Pinpoint the cell where the given text exists, returning its (X, Y) midpoint coordinate. 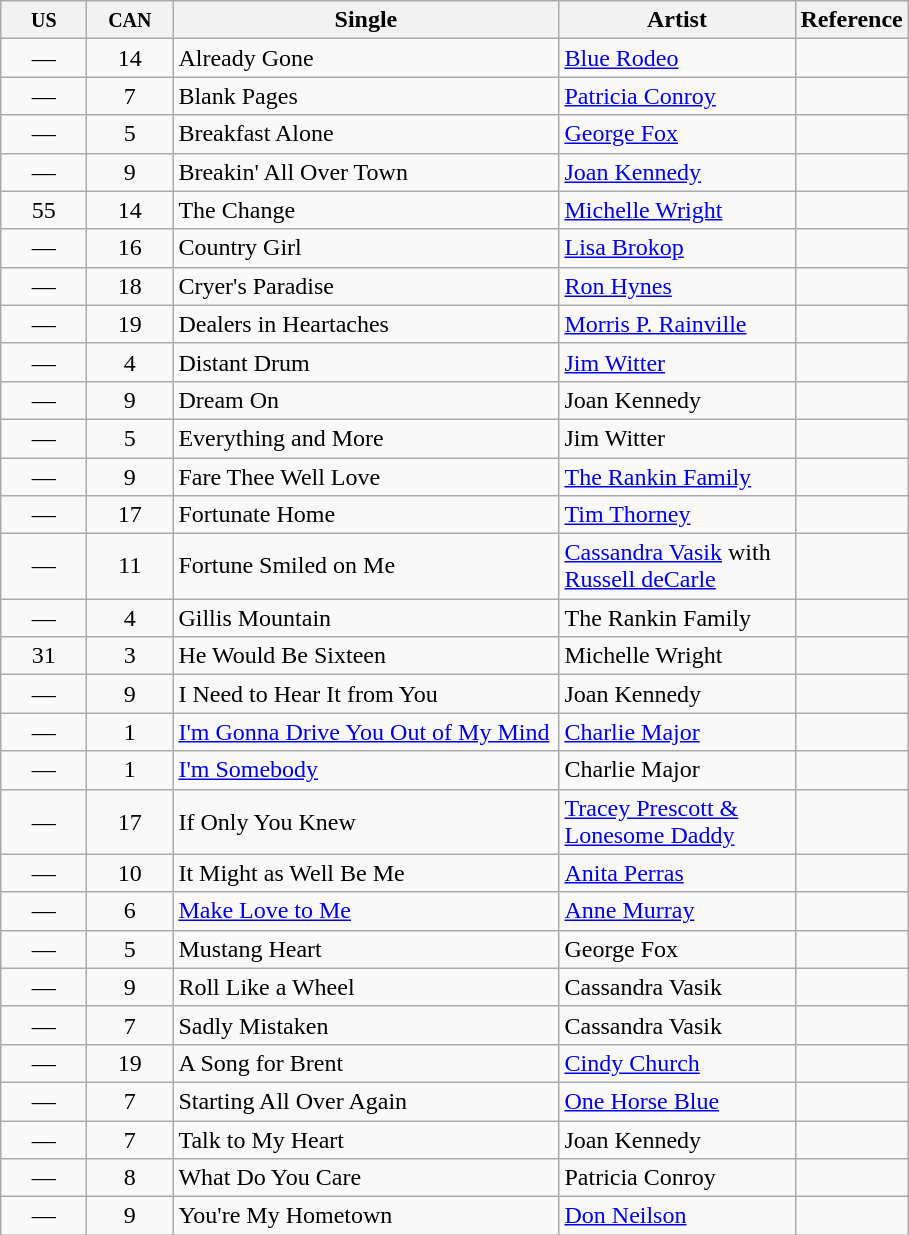
I'm Gonna Drive You Out of My Mind (366, 732)
16 (130, 248)
Blank Pages (366, 96)
CAN (130, 20)
Breakin' All Over Town (366, 172)
It Might as Well Be Me (366, 873)
31 (44, 656)
18 (130, 286)
Cassandra Vasik with Russell deCarle (677, 566)
One Horse Blue (677, 1101)
Dream On (366, 400)
Blue Rodeo (677, 58)
A Song for Brent (366, 1063)
Tim Thorney (677, 515)
Lisa Brokop (677, 248)
10 (130, 873)
Gillis Mountain (366, 618)
Talk to My Heart (366, 1139)
11 (130, 566)
He Would Be Sixteen (366, 656)
What Do You Care (366, 1178)
I'm Somebody (366, 770)
Fortunate Home (366, 515)
Breakfast Alone (366, 134)
Country Girl (366, 248)
You're My Hometown (366, 1216)
3 (130, 656)
55 (44, 210)
8 (130, 1178)
Anita Perras (677, 873)
Morris P. Rainville (677, 324)
Fortune Smiled on Me (366, 566)
Make Love to Me (366, 911)
Everything and More (366, 438)
Cryer's Paradise (366, 286)
Fare Thee Well Love (366, 477)
Single (366, 20)
Roll Like a Wheel (366, 987)
The Change (366, 210)
Sadly Mistaken (366, 1025)
Mustang Heart (366, 949)
Artist (677, 20)
6 (130, 911)
I Need to Hear It from You (366, 694)
Reference (852, 20)
Already Gone (366, 58)
US (44, 20)
Don Neilson (677, 1216)
Anne Murray (677, 911)
Distant Drum (366, 362)
Starting All Over Again (366, 1101)
Cindy Church (677, 1063)
If Only You Knew (366, 822)
Tracey Prescott & Lonesome Daddy (677, 822)
Dealers in Heartaches (366, 324)
Ron Hynes (677, 286)
